Capture the cell that displays the provided text and extract its (X, Y) central coordinate. 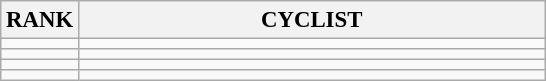
RANK (40, 20)
CYCLIST (312, 20)
